Extract the (x, y) coordinate from the center of the cell holding the provided text.  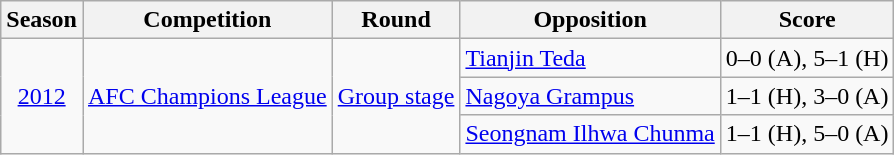
2012 (42, 96)
Opposition (590, 20)
AFC Champions League (207, 96)
Competition (207, 20)
Nagoya Grampus (590, 96)
0–0 (A), 5–1 (H) (807, 58)
Seongnam Ilhwa Chunma (590, 134)
Group stage (396, 96)
1–1 (H), 3–0 (A) (807, 96)
Season (42, 20)
Round (396, 20)
Tianjin Teda (590, 58)
Score (807, 20)
1–1 (H), 5–0 (A) (807, 134)
